Determine the [X, Y] coordinate at the center of the cell enclosing the given text.  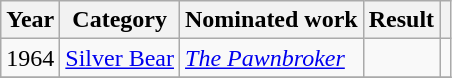
Category [120, 20]
The Pawnbroker [272, 58]
Result [401, 20]
Silver Bear [120, 58]
Year [30, 20]
1964 [30, 58]
Nominated work [272, 20]
